Identify which cell holds the provided text, then report its [X, Y] central coordinate. 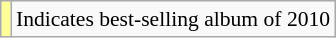
Indicates best-selling album of 2010 [173, 19]
